Output the [x, y] coordinate of the center of the cell containing the given text.  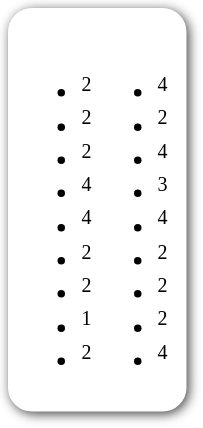
424342224 [132, 210]
222442212 [56, 210]
